Locate the cell with the specified text and output its [x, y] center coordinate. 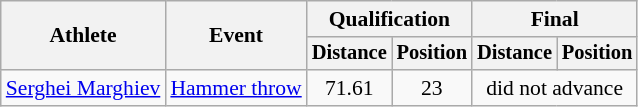
Qualification [390, 19]
did not advance [554, 88]
Event [236, 36]
71.61 [350, 88]
Athlete [84, 36]
Hammer throw [236, 88]
Final [554, 19]
23 [432, 88]
Serghei Marghiev [84, 88]
